Provide the (x, y) coordinate of the cell's center where the given text is located.  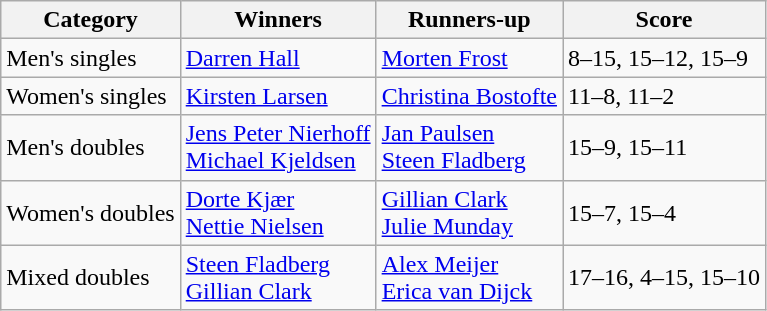
Jens Peter Nierhoff Michael Kjeldsen (278, 148)
15–7, 15–4 (664, 212)
Runners-up (469, 20)
Christina Bostofte (469, 96)
Dorte Kjær Nettie Nielsen (278, 212)
Men's singles (90, 58)
Winners (278, 20)
Women's singles (90, 96)
Kirsten Larsen (278, 96)
Darren Hall (278, 58)
Jan Paulsen Steen Fladberg (469, 148)
Gillian Clark Julie Munday (469, 212)
8–15, 15–12, 15–9 (664, 58)
Women's doubles (90, 212)
Alex Meijer Erica van Dijck (469, 278)
15–9, 15–11 (664, 148)
Steen Fladberg Gillian Clark (278, 278)
Score (664, 20)
Category (90, 20)
Men's doubles (90, 148)
Mixed doubles (90, 278)
Morten Frost (469, 58)
11–8, 11–2 (664, 96)
17–16, 4–15, 15–10 (664, 278)
